Find where the given text appears and provide that cell's center as (x, y) coordinate. 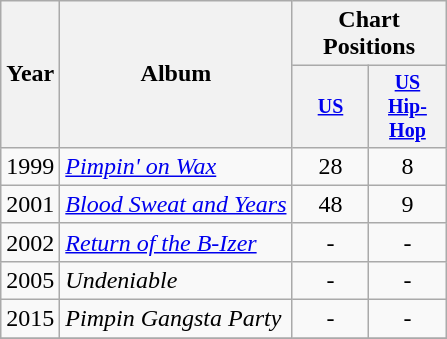
2001 (30, 204)
Blood Sweat and Years (176, 204)
Year (30, 74)
Pimpin' on Wax (176, 166)
Album (176, 74)
28 (330, 166)
Return of the B-Izer (176, 242)
US Hip-Hop (408, 106)
2015 (30, 319)
1999 (30, 166)
2002 (30, 242)
2005 (30, 280)
Undeniable (176, 280)
Chart Positions (369, 34)
Pimpin Gangsta Party (176, 319)
9 (408, 204)
US (330, 106)
48 (330, 204)
8 (408, 166)
